Determine the [X, Y] coordinate at the center of the cell enclosing the given text.  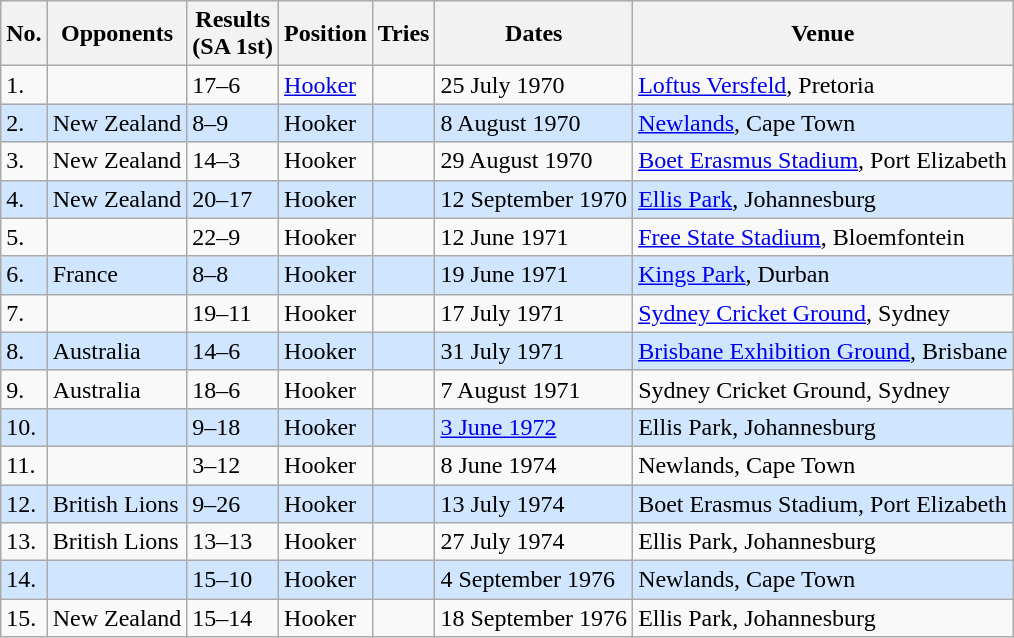
3–12 [233, 465]
8 August 1970 [534, 123]
3. [24, 161]
14. [24, 580]
Dates [534, 34]
Results(SA 1st) [233, 34]
25 July 1970 [534, 85]
10. [24, 427]
19 June 1971 [534, 275]
18 September 1976 [534, 618]
7 August 1971 [534, 389]
13. [24, 542]
18–6 [233, 389]
Kings Park, Durban [823, 275]
31 July 1971 [534, 351]
13–13 [233, 542]
2. [24, 123]
9–26 [233, 503]
4 September 1976 [534, 580]
12. [24, 503]
France [117, 275]
8–9 [233, 123]
17–6 [233, 85]
1. [24, 85]
9. [24, 389]
Loftus Versfeld, Pretoria [823, 85]
7. [24, 313]
8 June 1974 [534, 465]
Tries [404, 34]
9–18 [233, 427]
5. [24, 237]
12 September 1970 [534, 199]
Brisbane Exhibition Ground, Brisbane [823, 351]
29 August 1970 [534, 161]
Free State Stadium, Bloemfontein [823, 237]
8. [24, 351]
Position [326, 34]
4. [24, 199]
19–11 [233, 313]
27 July 1974 [534, 542]
15–14 [233, 618]
22–9 [233, 237]
Opponents [117, 34]
8–8 [233, 275]
6. [24, 275]
Venue [823, 34]
17 July 1971 [534, 313]
15. [24, 618]
20–17 [233, 199]
14–3 [233, 161]
3 June 1972 [534, 427]
14–6 [233, 351]
13 July 1974 [534, 503]
No. [24, 34]
12 June 1971 [534, 237]
15–10 [233, 580]
11. [24, 465]
